Identify which cell holds the provided text, then report its (X, Y) central coordinate. 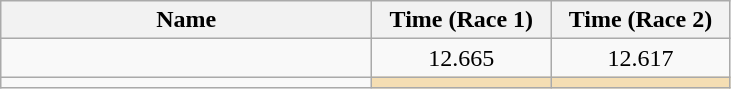
Time (Race 1) (462, 20)
12.617 (640, 58)
Name (186, 20)
12.665 (462, 58)
Time (Race 2) (640, 20)
